Output the [X, Y] coordinate of the center of the cell containing the given text.  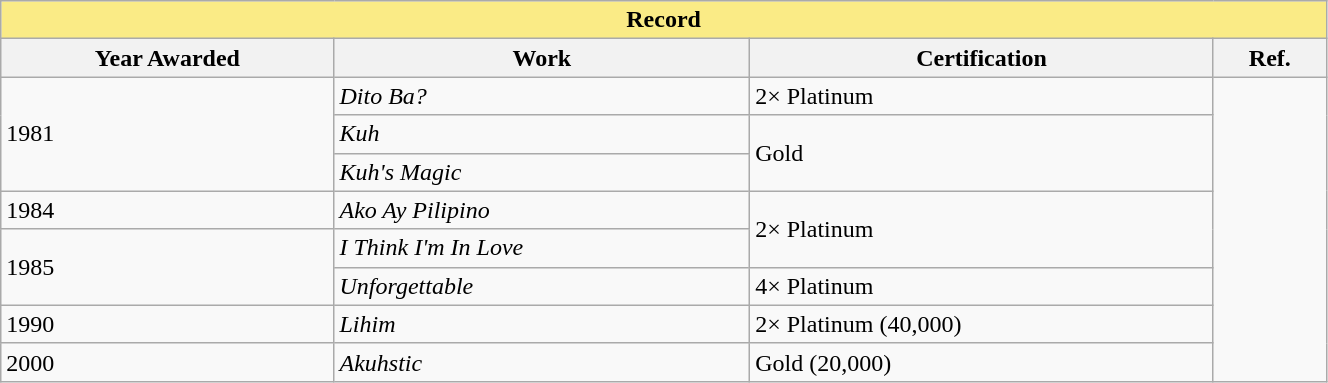
Ako Ay Pilipino [542, 210]
Gold (20,000) [982, 362]
Record [664, 20]
Certification [982, 58]
Unforgettable [542, 286]
2000 [168, 362]
Kuh [542, 134]
Lihim [542, 324]
1990 [168, 324]
1985 [168, 267]
4× Platinum [982, 286]
Kuh's Magic [542, 172]
I Think I'm In Love [542, 248]
1981 [168, 134]
Work [542, 58]
2× Platinum (40,000) [982, 324]
1984 [168, 210]
Dito Ba? [542, 96]
Ref. [1270, 58]
Gold [982, 153]
Akuhstic [542, 362]
Year Awarded [168, 58]
